Determine the (X, Y) coordinate at the center of the cell enclosing the given text.  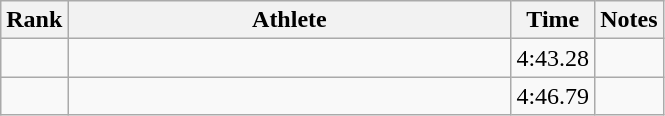
Athlete (290, 20)
Rank (34, 20)
4:43.28 (553, 58)
4:46.79 (553, 96)
Time (553, 20)
Notes (629, 20)
